Scan for the cell matching the given text and deliver its [x, y] coordinate at center. 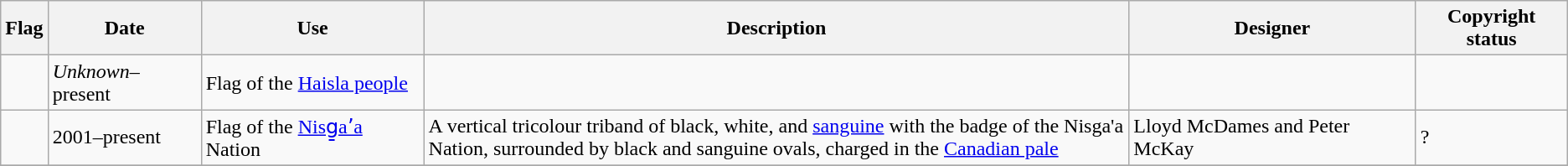
? [1491, 137]
Designer [1272, 29]
2001–present [124, 137]
Use [312, 29]
Flag of the Nisg̱aʼa Nation [312, 137]
Description [776, 29]
Flag [24, 29]
Unknown–present [124, 82]
Copyright status [1491, 29]
Lloyd McDames and Peter McKay [1272, 137]
Date [124, 29]
Flag of the Haisla people [312, 82]
